Capture the cell that displays the provided text and extract its [x, y] central coordinate. 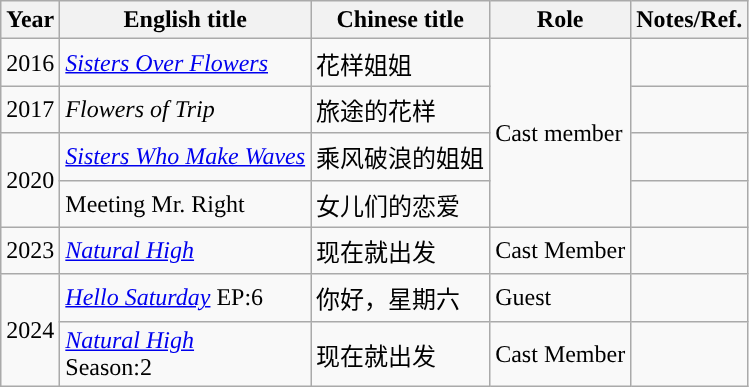
Year [30, 20]
2017 [30, 110]
2024 [30, 330]
Cast member [560, 133]
Meeting Mr. Right [186, 204]
Natural HighSeason:2 [186, 354]
女儿们的恋爱 [400, 204]
Guest [560, 298]
Natural High [186, 250]
2020 [30, 180]
花样姐姐 [400, 62]
旅途的花样 [400, 110]
2016 [30, 62]
乘风破浪的姐姐 [400, 156]
Role [560, 20]
Flowers of Trip [186, 110]
Hello Saturday EP:6 [186, 298]
你好，星期六 [400, 298]
Notes/Ref. [690, 20]
English title [186, 20]
Sisters Who Make Waves [186, 156]
Chinese title [400, 20]
Sisters Over Flowers [186, 62]
2023 [30, 250]
